Detect which cell encompasses the target text, then output its [x, y] center coordinate. 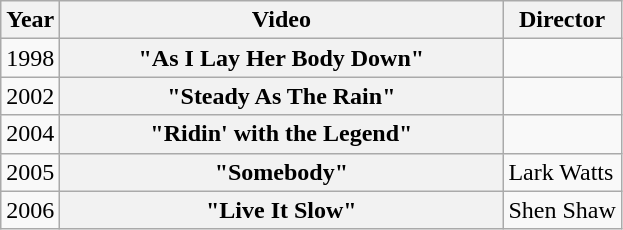
Director [562, 20]
Year [30, 20]
2006 [30, 210]
Shen Shaw [562, 210]
"Somebody" [282, 172]
"Live It Slow" [282, 210]
Lark Watts [562, 172]
"As I Lay Her Body Down" [282, 58]
2002 [30, 96]
Video [282, 20]
"Ridin' with the Legend" [282, 134]
2004 [30, 134]
2005 [30, 172]
"Steady As The Rain" [282, 96]
1998 [30, 58]
